Identify which cell holds the provided text, then report its (x, y) central coordinate. 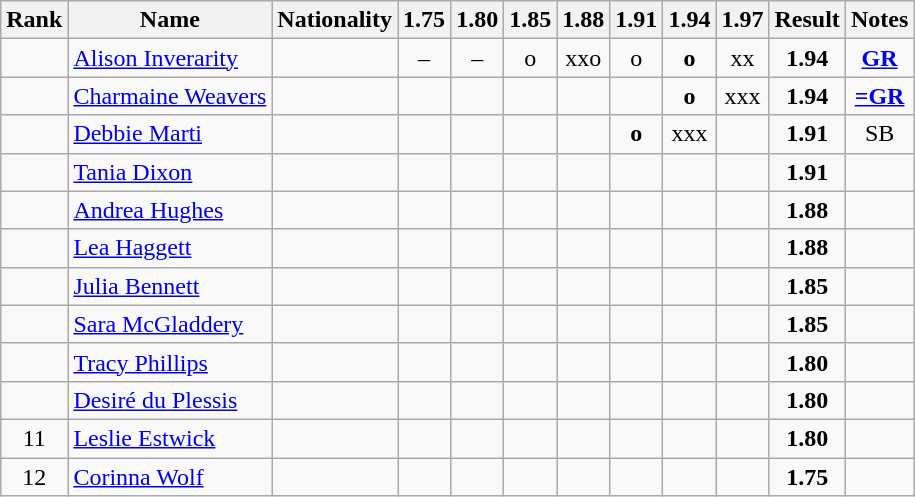
Julia Bennett (170, 286)
Debbie Marti (170, 134)
Andrea Hughes (170, 210)
1.97 (742, 20)
Notes (879, 20)
Alison Inverarity (170, 58)
=GR (879, 96)
Charmaine Weavers (170, 96)
Corinna Wolf (170, 477)
xx (742, 58)
Leslie Estwick (170, 438)
Sara McGladdery (170, 324)
Desiré du Plessis (170, 400)
Rank (34, 20)
12 (34, 477)
xxo (584, 58)
Nationality (335, 20)
Result (807, 20)
GR (879, 58)
Lea Haggett (170, 248)
Tania Dixon (170, 172)
Name (170, 20)
11 (34, 438)
Tracy Phillips (170, 362)
SB (879, 134)
